Determine the (x, y) coordinate at the center of the cell enclosing the given text.  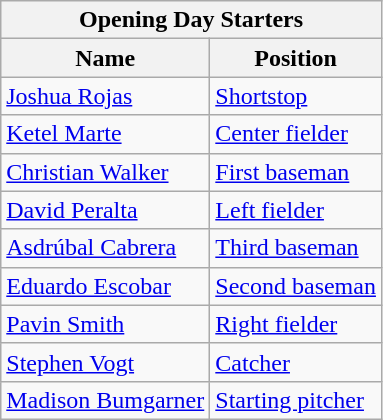
Third baseman (296, 248)
Asdrúbal Cabrera (106, 248)
Stephen Vogt (106, 362)
Pavin Smith (106, 324)
Center fielder (296, 134)
Shortstop (296, 96)
Ketel Marte (106, 134)
Position (296, 58)
Catcher (296, 362)
Left fielder (296, 210)
Eduardo Escobar (106, 286)
Name (106, 58)
Opening Day Starters (192, 20)
Right fielder (296, 324)
Second baseman (296, 286)
David Peralta (106, 210)
Starting pitcher (296, 400)
First baseman (296, 172)
Joshua Rojas (106, 96)
Madison Bumgarner (106, 400)
Christian Walker (106, 172)
